Provide the (X, Y) coordinate of the cell's center where the given text is located.  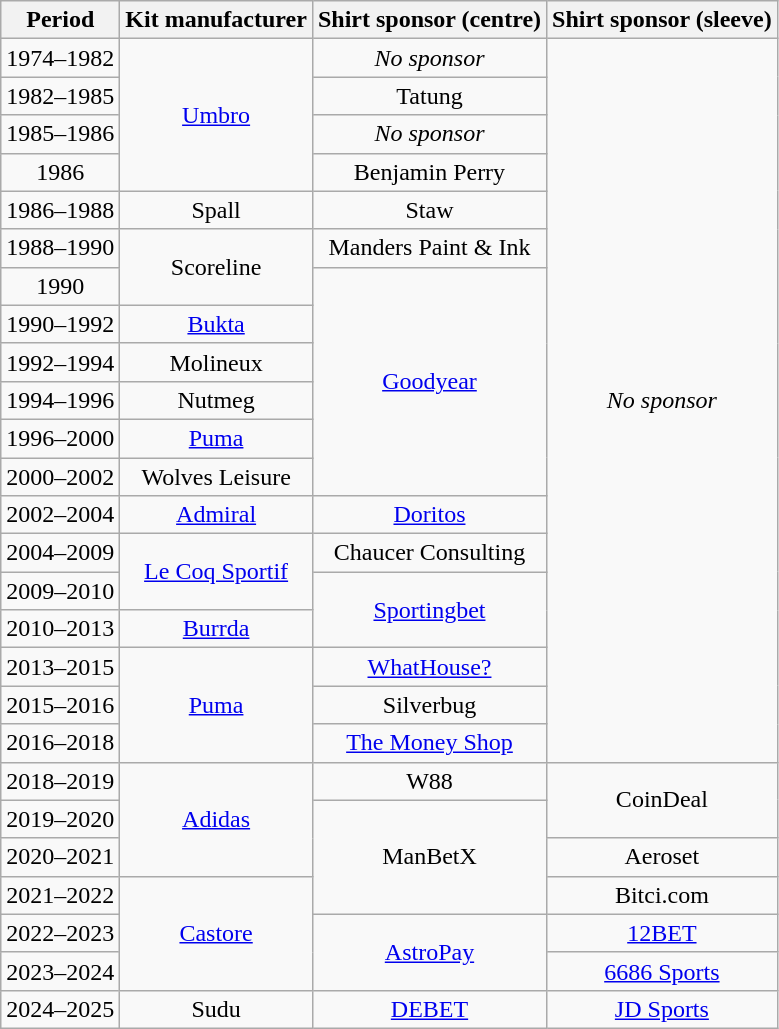
The Money Shop (429, 743)
Scoreline (216, 267)
CoinDeal (662, 800)
12BET (662, 933)
W88 (429, 781)
Silverbug (429, 705)
Doritos (429, 515)
Bukta (216, 324)
DEBET (429, 1009)
2015–2016 (60, 705)
Sudu (216, 1009)
Wolves Leisure (216, 477)
Spall (216, 210)
Molineux (216, 362)
1990–1992 (60, 324)
2013–2015 (60, 667)
Kit manufacturer (216, 20)
1990 (60, 286)
2016–2018 (60, 743)
Period (60, 20)
1988–1990 (60, 248)
Shirt sponsor (sleeve) (662, 20)
1985–1986 (60, 134)
2024–2025 (60, 1009)
Manders Paint & Ink (429, 248)
2010–2013 (60, 629)
1992–1994 (60, 362)
Aeroset (662, 857)
Benjamin Perry (429, 172)
WhatHouse? (429, 667)
Castore (216, 933)
ManBetX (429, 857)
1986–1988 (60, 210)
AstroPay (429, 952)
Staw (429, 210)
Goodyear (429, 381)
Burrda (216, 629)
Admiral (216, 515)
Bitci.com (662, 895)
1994–1996 (60, 400)
6686 Sports (662, 971)
1982–1985 (60, 96)
Adidas (216, 819)
2002–2004 (60, 515)
2018–2019 (60, 781)
2004–2009 (60, 553)
1986 (60, 172)
2020–2021 (60, 857)
2022–2023 (60, 933)
2019–2020 (60, 819)
2000–2002 (60, 477)
1996–2000 (60, 438)
Chaucer Consulting (429, 553)
Tatung (429, 96)
Umbro (216, 115)
2021–2022 (60, 895)
Sportingbet (429, 610)
2009–2010 (60, 591)
JD Sports (662, 1009)
Shirt sponsor (centre) (429, 20)
Nutmeg (216, 400)
2023–2024 (60, 971)
Le Coq Sportif (216, 572)
1974–1982 (60, 58)
